Extract the [X, Y] coordinate from the center of the cell holding the provided text.  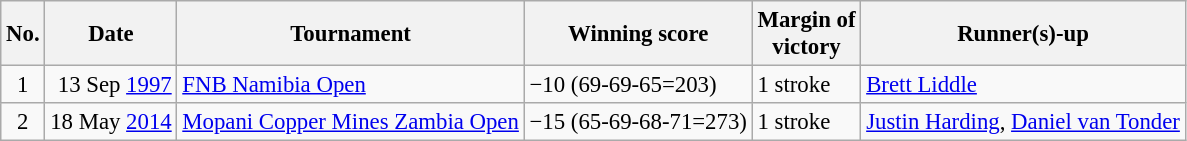
No. [23, 34]
FNB Namibia Open [350, 85]
18 May 2014 [111, 122]
Brett Liddle [1023, 85]
Date [111, 34]
−10 (69-69-65=203) [638, 85]
13 Sep 1997 [111, 85]
Justin Harding, Daniel van Tonder [1023, 122]
Winning score [638, 34]
Margin ofvictory [806, 34]
1 [23, 85]
Runner(s)-up [1023, 34]
Tournament [350, 34]
2 [23, 122]
−15 (65-69-68-71=273) [638, 122]
Mopani Copper Mines Zambia Open [350, 122]
